Output the [X, Y] coordinate of the center of the cell containing the given text.  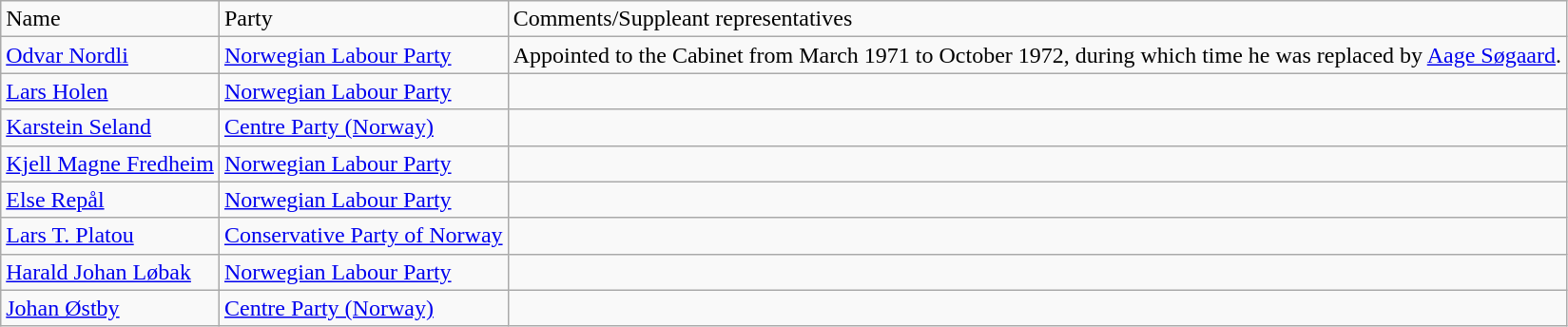
Lars T. Platou [110, 236]
Johan Østby [110, 308]
Odvar Nordli [110, 55]
Harald Johan Løbak [110, 272]
Conservative Party of Norway [363, 236]
Lars Holen [110, 91]
Else Repål [110, 200]
Party [363, 19]
Comments/Suppleant representatives [1036, 19]
Karstein Seland [110, 127]
Name [110, 19]
Appointed to the Cabinet from March 1971 to October 1972, during which time he was replaced by Aage Søgaard. [1036, 55]
Kjell Magne Fredheim [110, 163]
